Pinpoint the cell where the given text exists, returning its (x, y) midpoint coordinate. 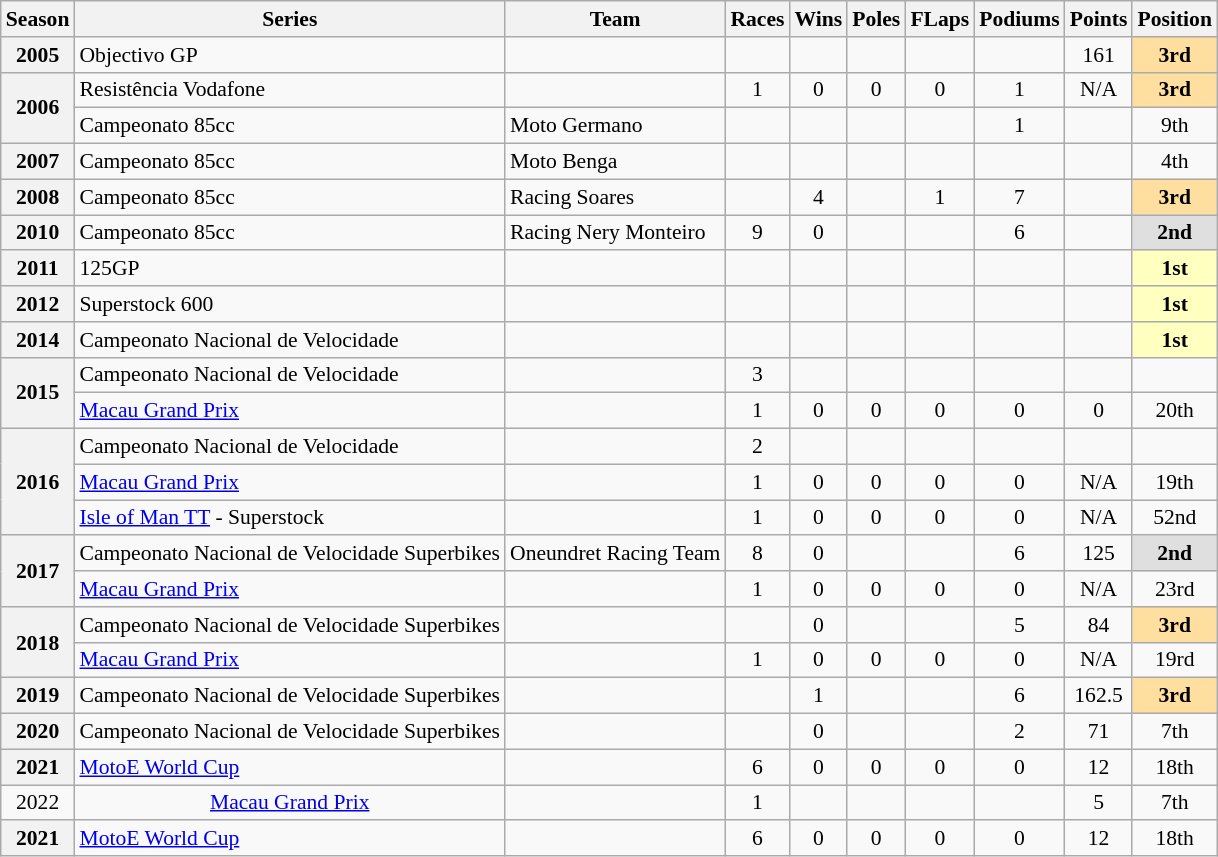
4th (1174, 162)
Position (1174, 19)
4 (818, 197)
2006 (38, 108)
125GP (290, 269)
2005 (38, 55)
19rd (1174, 660)
Wins (818, 19)
Superstock 600 (290, 304)
161 (1099, 55)
2015 (38, 392)
9 (757, 233)
125 (1099, 554)
2018 (38, 642)
8 (757, 554)
84 (1099, 625)
7 (1020, 197)
2019 (38, 696)
3 (757, 375)
71 (1099, 732)
FLaps (940, 19)
2022 (38, 803)
2008 (38, 197)
Moto Benga (615, 162)
Objectivo GP (290, 55)
9th (1174, 126)
2011 (38, 269)
Resistência Vodafone (290, 90)
2010 (38, 233)
2014 (38, 340)
Isle of Man TT - Superstock (290, 518)
Series (290, 19)
Season (38, 19)
2016 (38, 482)
23rd (1174, 589)
2012 (38, 304)
Moto Germano (615, 126)
Points (1099, 19)
Podiums (1020, 19)
Poles (876, 19)
2007 (38, 162)
2017 (38, 572)
Team (615, 19)
2020 (38, 732)
20th (1174, 411)
Racing Soares (615, 197)
19th (1174, 482)
52nd (1174, 518)
Oneundret Racing Team (615, 554)
Racing Nery Monteiro (615, 233)
Races (757, 19)
162.5 (1099, 696)
